Determine the [x, y] coordinate at the center of the cell enclosing the given text.  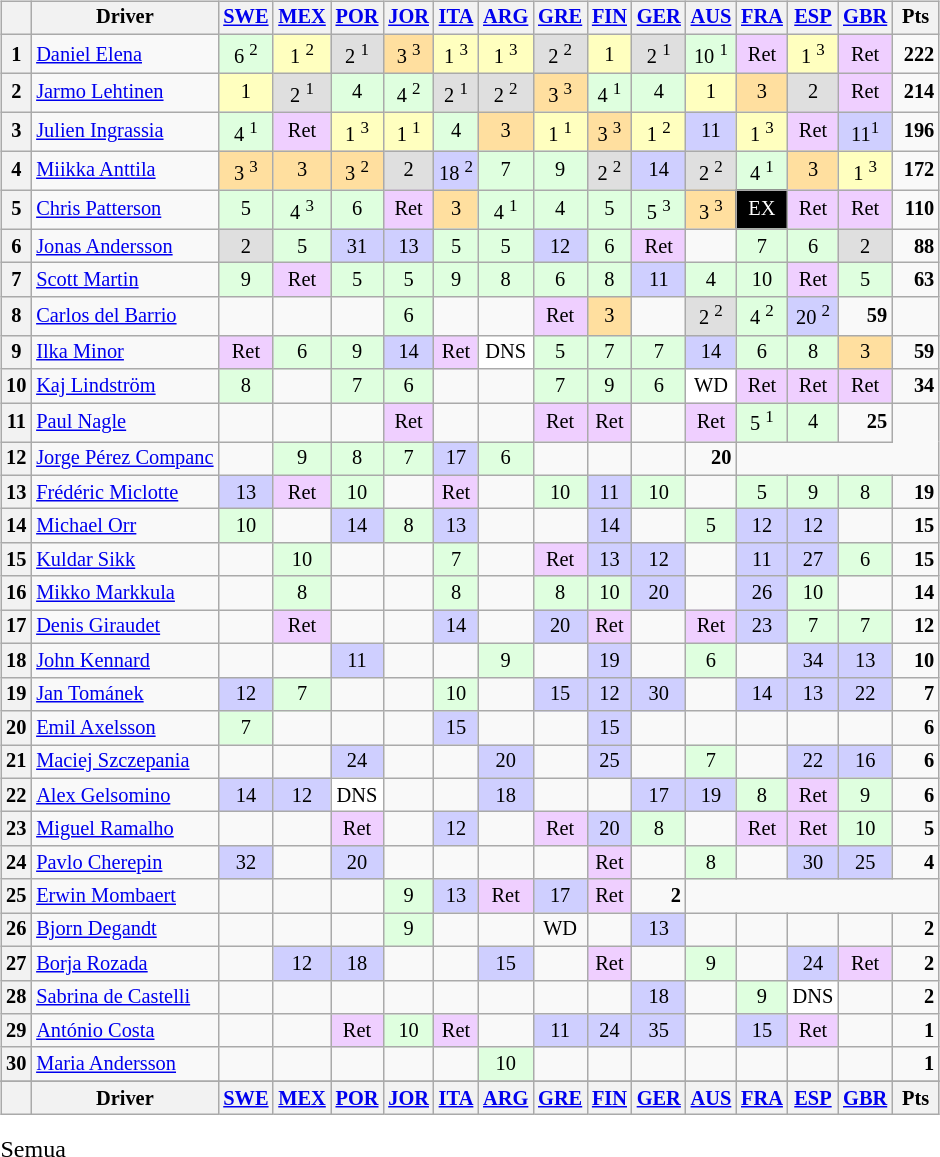
20 2 [813, 316]
111 [865, 132]
172 [916, 170]
Jarmo Lehtinen [124, 92]
18 2 [456, 170]
Ilka Minor [124, 352]
Miguel Ramalho [124, 829]
Kuldar Sikk [124, 560]
3 2 [358, 170]
EX [762, 210]
6 2 [246, 54]
222 [916, 54]
63 [916, 280]
Emil Axelsson [124, 728]
32 [246, 862]
28 [16, 997]
Denis Giraudet [124, 627]
Alex Gelsomino [124, 795]
Julien Ingrassia [124, 132]
Daniel Elena [124, 54]
Miikka Anttila [124, 170]
196 [916, 132]
5 1 [762, 422]
Erwin Mombaert [124, 896]
Kaj Lindström [124, 386]
Jan Tománek [124, 694]
29 [16, 1031]
John Kennard [124, 661]
21 [16, 761]
Carlos del Barrio [124, 316]
Bjorn Degandt [124, 930]
Frédéric Miclotte [124, 492]
Jonas Andersson [124, 246]
Borja Rozada [124, 963]
Sabrina de Castelli [124, 997]
Michael Orr [124, 526]
10 1 [711, 54]
35 [659, 1031]
4 3 [302, 210]
110 [916, 210]
Scott Martin [124, 280]
5 3 [659, 210]
Mikko Markkula [124, 593]
Maria Andersson [124, 1064]
Chris Patterson [124, 210]
88 [916, 246]
Jorge Pérez Companc [124, 459]
Paul Nagle [124, 422]
António Costa [124, 1031]
214 [916, 92]
Pavlo Cherepin [124, 862]
31 [358, 246]
Maciej Szczepania [124, 761]
